Pinpoint the cell where the given text exists, returning its [X, Y] midpoint coordinate. 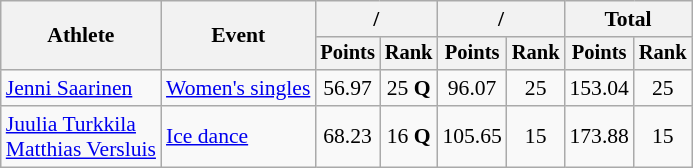
16 Q [409, 136]
Event [238, 36]
Ice dance [238, 136]
Athlete [81, 36]
56.97 [347, 88]
153.04 [598, 88]
173.88 [598, 136]
68.23 [347, 136]
Juulia TurkkilaMatthias Versluis [81, 136]
Total [628, 19]
Jenni Saarinen [81, 88]
Women's singles [238, 88]
25 Q [409, 88]
105.65 [472, 136]
96.07 [472, 88]
